Detect which cell encompasses the target text, then output its (x, y) center coordinate. 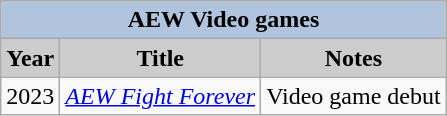
AEW Fight Forever (160, 96)
Year (30, 58)
Title (160, 58)
Video game debut (354, 96)
AEW Video games (224, 20)
Notes (354, 58)
2023 (30, 96)
